Detect which cell encompasses the target text, then output its [X, Y] center coordinate. 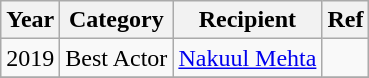
Category [116, 20]
Ref [346, 20]
Nakuul Mehta [248, 58]
Recipient [248, 20]
2019 [30, 58]
Year [30, 20]
Best Actor [116, 58]
